Locate the cell with the specified text and output its (X, Y) center coordinate. 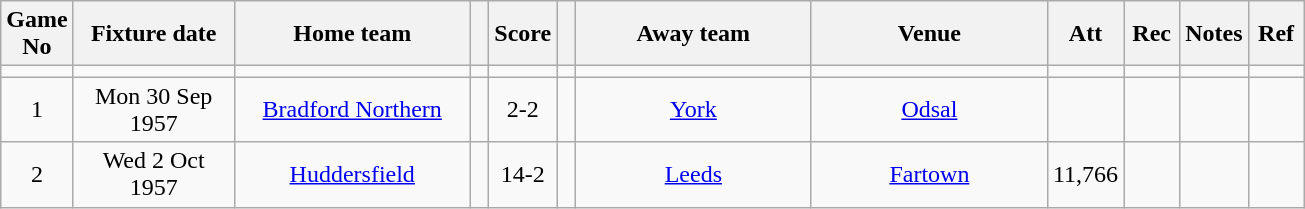
Bradford Northern (352, 110)
Rec (1152, 34)
Venue (929, 34)
Odsal (929, 110)
14-2 (523, 174)
York (693, 110)
Ref (1276, 34)
Wed 2 Oct 1957 (154, 174)
Leeds (693, 174)
Mon 30 Sep 1957 (154, 110)
Notes (1214, 34)
Game No (37, 34)
2 (37, 174)
Huddersfield (352, 174)
Fartown (929, 174)
Fixture date (154, 34)
1 (37, 110)
2-2 (523, 110)
Att (1085, 34)
Home team (352, 34)
Score (523, 34)
Away team (693, 34)
11,766 (1085, 174)
